Return [x, y] of the center of cell containing provided text 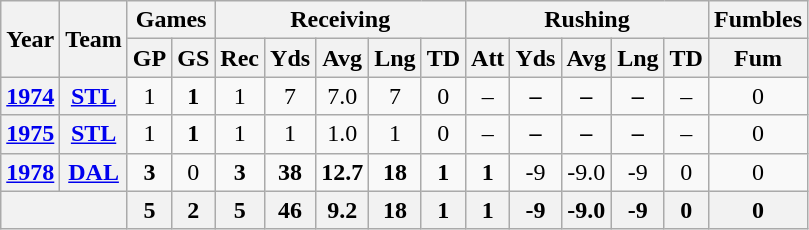
1.0 [342, 134]
1978 [30, 172]
GS [194, 58]
Fum [758, 58]
46 [290, 210]
DAL [94, 172]
Games [170, 20]
Fumbles [758, 20]
7.0 [342, 96]
1974 [30, 96]
Receiving [340, 20]
Team [94, 39]
9.2 [342, 210]
2 [194, 210]
Att [488, 58]
38 [290, 172]
Rec [240, 58]
Rushing [588, 20]
GP [149, 58]
12.7 [342, 172]
1975 [30, 134]
Year [30, 39]
